Return the [x, y] coordinate for the center point of the cell that contains the specified text.  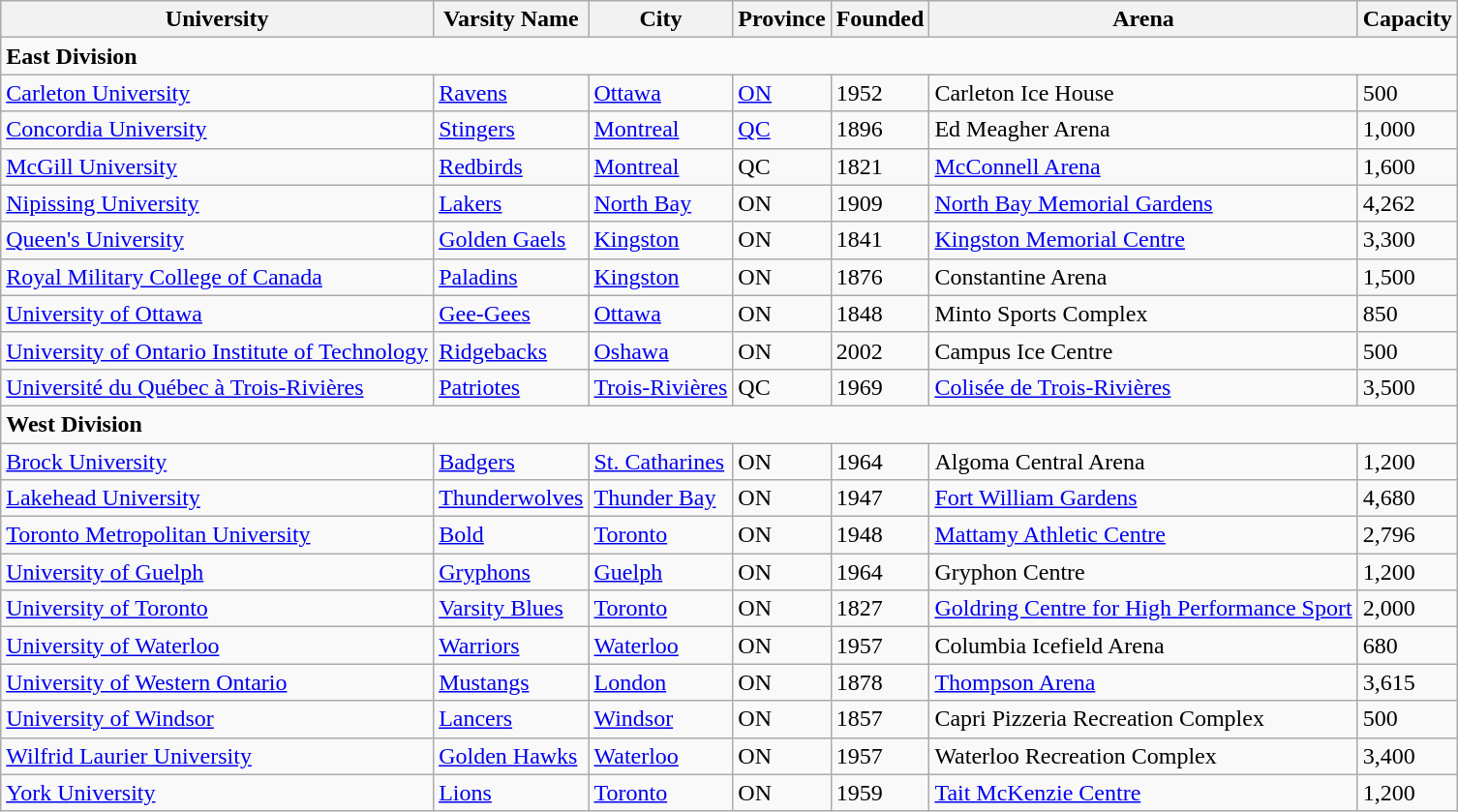
Carleton Ice House [1143, 93]
Columbia Icefield Arena [1143, 646]
University of Waterloo [217, 646]
4,262 [1408, 203]
1,500 [1408, 277]
Arena [1143, 19]
University of Guelph [217, 572]
Minto Sports Complex [1143, 314]
Varsity Blues [511, 609]
North Bay Memorial Gardens [1143, 203]
Algoma Central Arena [1143, 462]
Waterloo Recreation Complex [1143, 756]
McGill University [217, 166]
Nipissing University [217, 203]
1909 [880, 203]
Ravens [511, 93]
1857 [880, 719]
Concordia University [217, 130]
1841 [880, 240]
1,600 [1408, 166]
City [660, 19]
Capacity [1408, 19]
Queen's University [217, 240]
University of Ontario Institute of Technology [217, 350]
1878 [880, 682]
East Division [729, 56]
University [217, 19]
Lakers [511, 203]
University of Ottawa [217, 314]
Gee-Gees [511, 314]
850 [1408, 314]
2,796 [1408, 535]
West Division [729, 424]
1827 [880, 609]
University of Windsor [217, 719]
1,000 [1408, 130]
Tait McKenzie Centre [1143, 793]
Colisée de Trois-Rivières [1143, 387]
York University [217, 793]
Stingers [511, 130]
4,680 [1408, 498]
2,000 [1408, 609]
Thunder Bay [660, 498]
Goldring Centre for High Performance Sport [1143, 609]
1821 [880, 166]
University of Toronto [217, 609]
Kingston Memorial Centre [1143, 240]
Varsity Name [511, 19]
Mattamy Athletic Centre [1143, 535]
Royal Military College of Canada [217, 277]
Badgers [511, 462]
Brock University [217, 462]
3,400 [1408, 756]
680 [1408, 646]
Toronto Metropolitan University [217, 535]
Gryphon Centre [1143, 572]
Gryphons [511, 572]
Paladins [511, 277]
Founded [880, 19]
3,615 [1408, 682]
Fort William Gardens [1143, 498]
St. Catharines [660, 462]
Ed Meagher Arena [1143, 130]
Lakehead University [217, 498]
Campus Ice Centre [1143, 350]
Bold [511, 535]
North Bay [660, 203]
Province [782, 19]
Mustangs [511, 682]
Lancers [511, 719]
Thompson Arena [1143, 682]
1952 [880, 93]
Capri Pizzeria Recreation Complex [1143, 719]
London [660, 682]
1948 [880, 535]
1947 [880, 498]
Wilfrid Laurier University [217, 756]
Golden Gaels [511, 240]
1969 [880, 387]
Constantine Arena [1143, 277]
Warriors [511, 646]
Trois-Rivières [660, 387]
3,500 [1408, 387]
3,300 [1408, 240]
1876 [880, 277]
Thunderwolves [511, 498]
Guelph [660, 572]
1959 [880, 793]
Université du Québec à Trois-Rivières [217, 387]
Carleton University [217, 93]
Redbirds [511, 166]
Windsor [660, 719]
Golden Hawks [511, 756]
McConnell Arena [1143, 166]
2002 [880, 350]
Patriotes [511, 387]
Ridgebacks [511, 350]
1848 [880, 314]
University of Western Ontario [217, 682]
1896 [880, 130]
Oshawa [660, 350]
Lions [511, 793]
